Identify which cell holds the provided text, then report its (x, y) central coordinate. 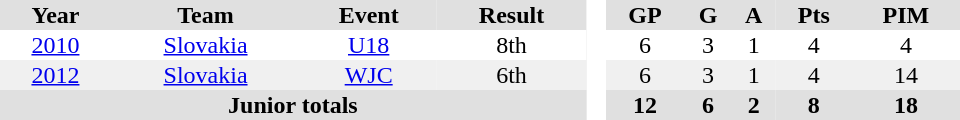
8th (512, 45)
Event (368, 15)
2010 (56, 45)
A (754, 15)
Pts (814, 15)
G (708, 15)
2 (754, 105)
8 (814, 105)
6th (512, 75)
GP (644, 15)
18 (906, 105)
Junior totals (293, 105)
Year (56, 15)
12 (644, 105)
Team (206, 15)
2012 (56, 75)
U18 (368, 45)
WJC (368, 75)
Result (512, 15)
14 (906, 75)
PIM (906, 15)
